Pinpoint the cell where the given text exists, returning its (X, Y) midpoint coordinate. 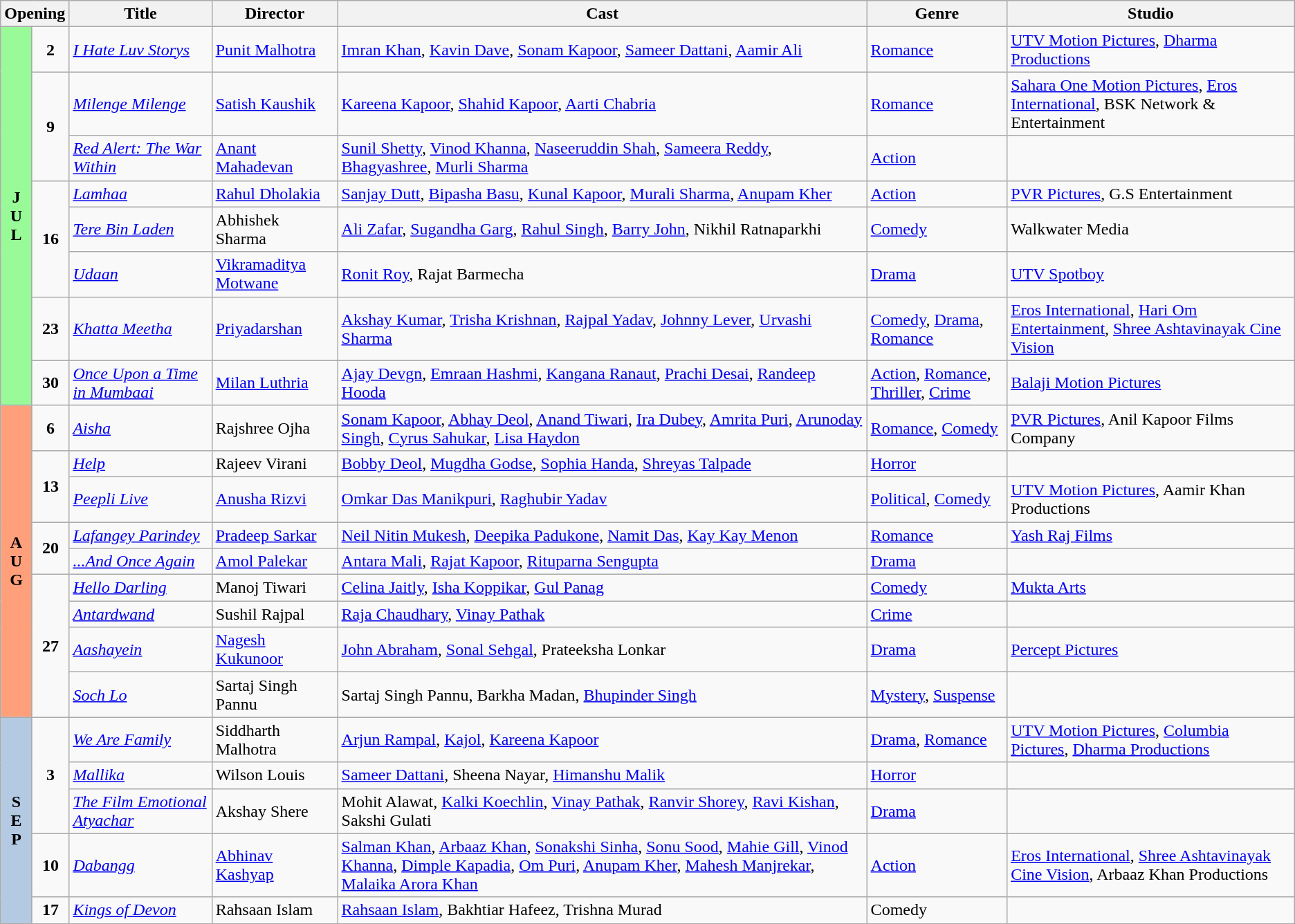
Ali Zafar, Sugandha Garg, Rahul Singh, Barry John, Nikhil Ratnaparkhi (602, 230)
Rahul Dholakia (275, 194)
Eros International, Hari Om Entertainment, Shree Ashtavinayak Cine Vision (1151, 329)
SEP (17, 820)
Lamhaa (140, 194)
Sushil Rajpal (275, 614)
Sartaj Singh Pannu (275, 694)
20 (50, 548)
Wilson Louis (275, 775)
Akshay Kumar, Trisha Krishnan, Rajpal Yadav, Johnny Lever, Urvashi Sharma (602, 329)
The Film Emotional Atyachar (140, 811)
Red Alert: The War Within (140, 158)
Anusha Rizvi (275, 499)
Antardwand (140, 614)
Abhishek Sharma (275, 230)
Cast (602, 14)
Rajshree Ojha (275, 427)
23 (50, 329)
Neil Nitin Mukesh, Deepika Padukone, Namit Das, Kay Kay Menon (602, 535)
Sanjay Dutt, Bipasha Basu, Kunal Kapoor, Murali Sharma, Anupam Kher (602, 194)
Director (275, 14)
Akshay Shere (275, 811)
Imran Khan, Kavin Dave, Sonam Kapoor, Sameer Dattani, Aamir Ali (602, 50)
Rahsaan Islam (275, 910)
Udaan (140, 274)
Action, Romance, Thriller, Crime (937, 383)
Milan Luthria (275, 383)
Aashayein (140, 650)
Nagesh Kukunoor (275, 650)
UTV Spotboy (1151, 274)
Milenge Milenge (140, 104)
Romance, Comedy (937, 427)
17 (50, 910)
Once Upon a Time in Mumbaai (140, 383)
Aisha (140, 427)
Anant Mahadevan (275, 158)
Walkwater Media (1151, 230)
Peepli Live (140, 499)
Tere Bin Laden (140, 230)
Dabangg (140, 865)
6 (50, 427)
Bobby Deol, Mugdha Godse, Sophia Handa, Shreyas Talpade (602, 463)
9 (50, 126)
UTV Motion Pictures, Columbia Pictures, Dharma Productions (1151, 740)
Title (140, 14)
Sonam Kapoor, Abhay Deol, Anand Tiwari, Ira Dubey, Amrita Puri, Arunoday Singh, Cyrus Sahukar, Lisa Haydon (602, 427)
Mystery, Suspense (937, 694)
Yash Raj Films (1151, 535)
30 (50, 383)
Abhinav Kashyap (275, 865)
Balaji Motion Pictures (1151, 383)
Sahara One Motion Pictures, Eros International, BSK Network & Entertainment (1151, 104)
Satish Kaushik (275, 104)
Omkar Das Manikpuri, Raghubir Yadav (602, 499)
Priyadarshan (275, 329)
UTV Motion Pictures, Aamir Khan Productions (1151, 499)
Comedy, Drama, Romance (937, 329)
PVR Pictures, G.S Entertainment (1151, 194)
Mohit Alawat, Kalki Koechlin, Vinay Pathak, Ranvir Shorey, Ravi Kishan, Sakshi Gulati (602, 811)
Punit Malhotra (275, 50)
Rajeev Virani (275, 463)
Crime (937, 614)
Amol Palekar (275, 562)
Ronit Roy, Rajat Barmecha (602, 274)
Percept Pictures (1151, 650)
2 (50, 50)
Mukta Arts (1151, 588)
Genre (937, 14)
3 (50, 775)
Studio (1151, 14)
Ajay Devgn, Emraan Hashmi, Kangana Ranaut, Prachi Desai, Randeep Hooda (602, 383)
13 (50, 486)
JUL (17, 216)
Manoj Tiwari (275, 588)
Vikramaditya Motwane (275, 274)
Sameer Dattani, Sheena Nayar, Himanshu Malik (602, 775)
Soch Lo (140, 694)
We Are Family (140, 740)
27 (50, 646)
Political, Comedy (937, 499)
I Hate Luv Storys (140, 50)
Sunil Shetty, Vinod Khanna, Naseeruddin Shah, Sameera Reddy, Bhagyashree, Murli Sharma (602, 158)
...And Once Again (140, 562)
Rahsaan Islam, Bakhtiar Hafeez, Trishna Murad (602, 910)
Siddharth Malhotra (275, 740)
Opening (35, 14)
16 (50, 239)
Hello Darling (140, 588)
Celina Jaitly, Isha Koppikar, Gul Panag (602, 588)
Kareena Kapoor, Shahid Kapoor, Aarti Chabria (602, 104)
Eros International, Shree Ashtavinayak Cine Vision, Arbaaz Khan Productions (1151, 865)
AUG (17, 562)
10 (50, 865)
John Abraham, Sonal Sehgal, Prateeksha Lonkar (602, 650)
Arjun Rampal, Kajol, Kareena Kapoor (602, 740)
Sartaj Singh Pannu, Barkha Madan, Bhupinder Singh (602, 694)
Drama, Romance (937, 740)
PVR Pictures, Anil Kapoor Films Company (1151, 427)
Help (140, 463)
Mallika (140, 775)
Khatta Meetha (140, 329)
Raja Chaudhary, Vinay Pathak (602, 614)
Lafangey Parindey (140, 535)
Antara Mali, Rajat Kapoor, Rituparna Sengupta (602, 562)
Pradeep Sarkar (275, 535)
Kings of Devon (140, 910)
UTV Motion Pictures, Dharma Productions (1151, 50)
